Scan for the cell matching the given text and deliver its [X, Y] coordinate at center. 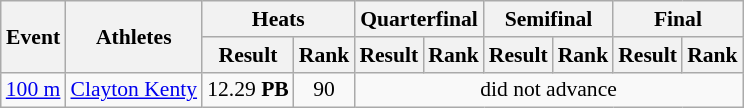
12.29 PB [248, 90]
100 m [34, 90]
Athletes [134, 36]
did not advance [548, 90]
Heats [278, 19]
90 [324, 90]
Semifinal [548, 19]
Final [678, 19]
Clayton Kenty [134, 90]
Quarterfinal [418, 19]
Event [34, 36]
